Detect which cell encompasses the target text, then output its [x, y] center coordinate. 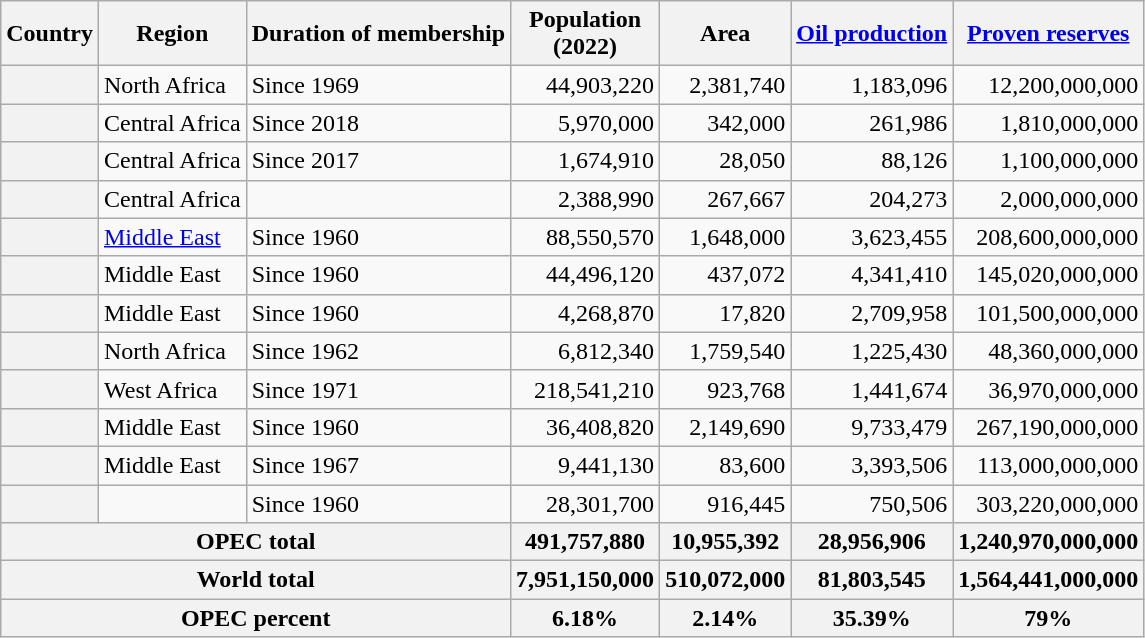
Area [726, 34]
79% [1048, 618]
World total [256, 580]
Since 1969 [378, 85]
Since 2018 [378, 123]
OPEC percent [256, 618]
1,564,441,000,000 [1048, 580]
Duration of membership [378, 34]
1,240,970,000,000 [1048, 542]
267,667 [726, 199]
36,970,000,000 [1048, 389]
1,759,540 [726, 351]
6,812,340 [586, 351]
303,220,000,000 [1048, 503]
9,733,479 [872, 427]
2.14% [726, 618]
510,072,000 [726, 580]
342,000 [726, 123]
4,268,870 [586, 313]
6.18% [586, 618]
Since 1962 [378, 351]
West Africa [172, 389]
4,341,410 [872, 275]
Population(2022) [586, 34]
88,550,570 [586, 237]
218,541,210 [586, 389]
113,000,000,000 [1048, 465]
48,360,000,000 [1048, 351]
83,600 [726, 465]
750,506 [872, 503]
Region [172, 34]
2,709,958 [872, 313]
1,100,000,000 [1048, 161]
3,623,455 [872, 237]
7,951,150,000 [586, 580]
28,301,700 [586, 503]
35.39% [872, 618]
28,956,906 [872, 542]
267,190,000,000 [1048, 427]
437,072 [726, 275]
1,810,000,000 [1048, 123]
88,126 [872, 161]
1,183,096 [872, 85]
44,496,120 [586, 275]
101,500,000,000 [1048, 313]
17,820 [726, 313]
2,388,990 [586, 199]
81,803,545 [872, 580]
208,600,000,000 [1048, 237]
44,903,220 [586, 85]
1,441,674 [872, 389]
OPEC total [256, 542]
Proven reserves [1048, 34]
1,674,910 [586, 161]
36,408,820 [586, 427]
Since 2017 [378, 161]
923,768 [726, 389]
2,000,000,000 [1048, 199]
9,441,130 [586, 465]
Oil production [872, 34]
3,393,506 [872, 465]
1,225,430 [872, 351]
916,445 [726, 503]
12,200,000,000 [1048, 85]
491,757,880 [586, 542]
2,381,740 [726, 85]
1,648,000 [726, 237]
10,955,392 [726, 542]
Since 1971 [378, 389]
2,149,690 [726, 427]
Country [50, 34]
28,050 [726, 161]
145,020,000,000 [1048, 275]
Since 1967 [378, 465]
261,986 [872, 123]
5,970,000 [586, 123]
204,273 [872, 199]
